Identify which cell holds the provided text, then report its (x, y) central coordinate. 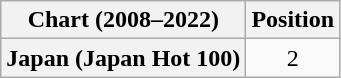
Position (293, 20)
2 (293, 58)
Japan (Japan Hot 100) (124, 58)
Chart (2008–2022) (124, 20)
